Capture the cell that displays the provided text and extract its (x, y) central coordinate. 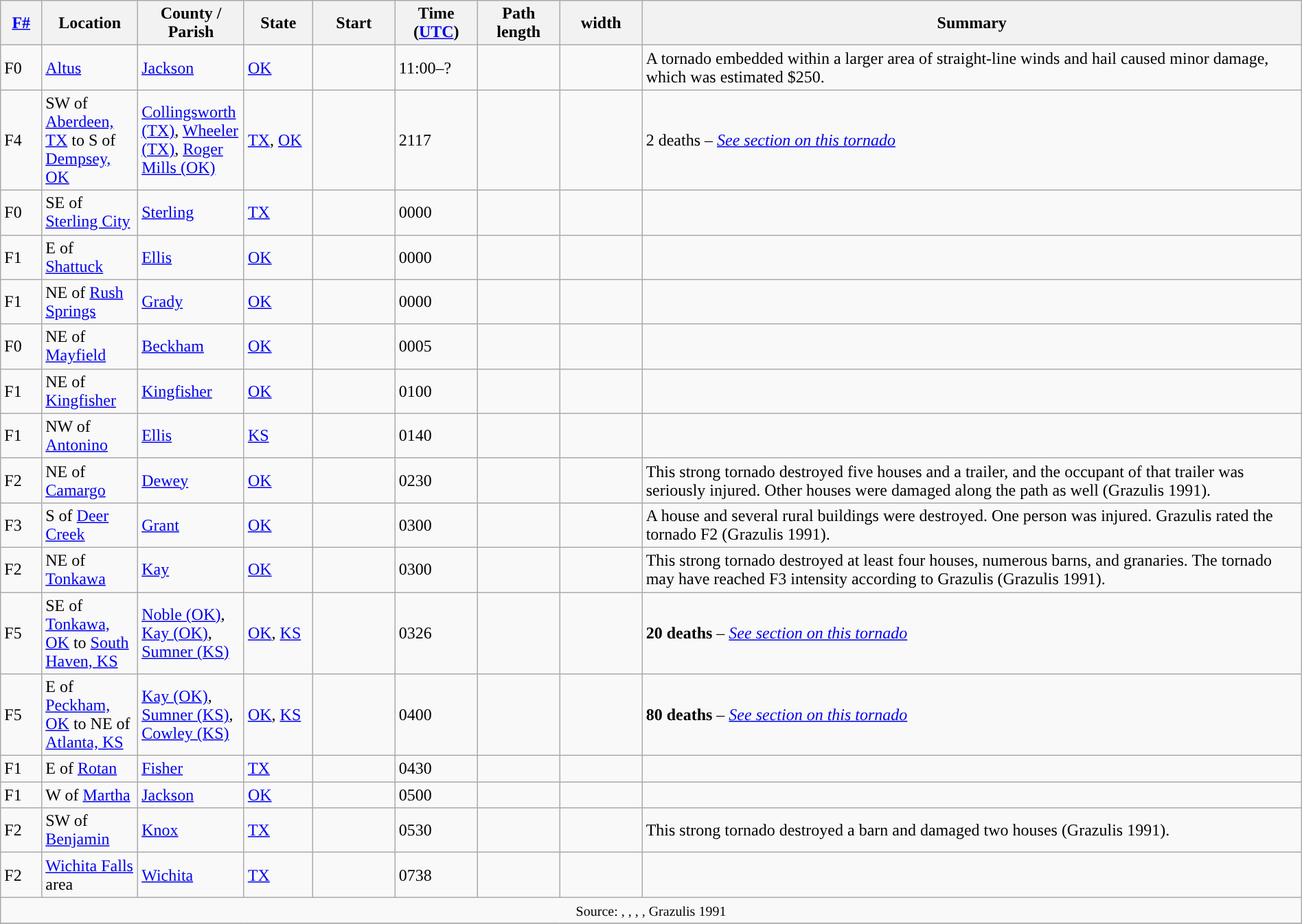
0230 (436, 481)
NW of Antonino (90, 435)
Wichita (191, 875)
Noble (OK), Kay (OK), Sumner (KS) (191, 633)
KS (278, 435)
SE of Tonkawa, OK to South Haven, KS (90, 633)
NE of Camargo (90, 481)
0500 (436, 795)
2117 (436, 140)
TX, OK (278, 140)
0738 (436, 875)
State (278, 23)
width (601, 23)
Grady (191, 302)
This strong tornado destroyed a barn and damaged two houses (Grazulis 1991). (972, 831)
A house and several rural buildings were destroyed. One person was injured. Grazulis rated the tornado F2 (Grazulis 1991). (972, 524)
Kay (191, 570)
Wichita Falls area (90, 875)
0100 (436, 391)
Time (UTC) (436, 23)
Collingsworth (TX), Wheeler (TX), Roger Mills (OK) (191, 140)
0005 (436, 346)
0326 (436, 633)
SW of Benjamin (90, 831)
SE of Sterling City (90, 213)
80 deaths – See section on this tornado (972, 715)
Altus (90, 67)
Start (354, 23)
County / Parish (191, 23)
Kay (OK), Sumner (KS), Cowley (KS) (191, 715)
Sterling (191, 213)
11:00–? (436, 67)
Knox (191, 831)
Location (90, 23)
E of Rotan (90, 769)
Source: , , , , Grazulis 1991 (651, 910)
NE of Kingfisher (90, 391)
NE of Mayfield (90, 346)
Kingfisher (191, 391)
20 deaths – See section on this tornado (972, 633)
Fisher (191, 769)
F4 (21, 140)
0400 (436, 715)
Path length (518, 23)
F3 (21, 524)
W of Martha (90, 795)
SW of Aberdeen, TX to S of Dempsey, OK (90, 140)
2 deaths – See section on this tornado (972, 140)
Beckham (191, 346)
Dewey (191, 481)
A tornado embedded within a larger area of straight-line winds and hail caused minor damage, which was estimated $250. (972, 67)
0430 (436, 769)
0140 (436, 435)
E of Peckham, OK to NE of Atlanta, KS (90, 715)
E of Shattuck (90, 257)
S of Deer Creek (90, 524)
Grant (191, 524)
Summary (972, 23)
0530 (436, 831)
F# (21, 23)
NE of Tonkawa (90, 570)
NE of Rush Springs (90, 302)
